Extract the (x, y) coordinate from the center of the cell holding the provided text.  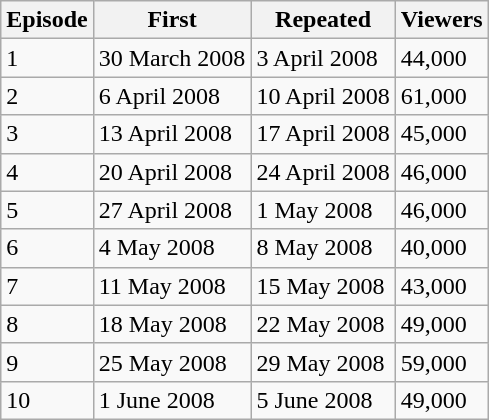
25 May 2008 (172, 362)
4 (47, 172)
1 (47, 58)
Viewers (442, 20)
18 May 2008 (172, 324)
40,000 (442, 248)
8 (47, 324)
5 June 2008 (323, 400)
30 March 2008 (172, 58)
11 May 2008 (172, 286)
61,000 (442, 96)
44,000 (442, 58)
29 May 2008 (323, 362)
17 April 2008 (323, 134)
59,000 (442, 362)
7 (47, 286)
Repeated (323, 20)
43,000 (442, 286)
24 April 2008 (323, 172)
3 (47, 134)
6 April 2008 (172, 96)
15 May 2008 (323, 286)
First (172, 20)
Episode (47, 20)
5 (47, 210)
8 May 2008 (323, 248)
2 (47, 96)
3 April 2008 (323, 58)
4 May 2008 (172, 248)
10 (47, 400)
9 (47, 362)
22 May 2008 (323, 324)
1 May 2008 (323, 210)
45,000 (442, 134)
6 (47, 248)
1 June 2008 (172, 400)
27 April 2008 (172, 210)
20 April 2008 (172, 172)
10 April 2008 (323, 96)
13 April 2008 (172, 134)
